Capture the cell that displays the provided text and extract its [X, Y] central coordinate. 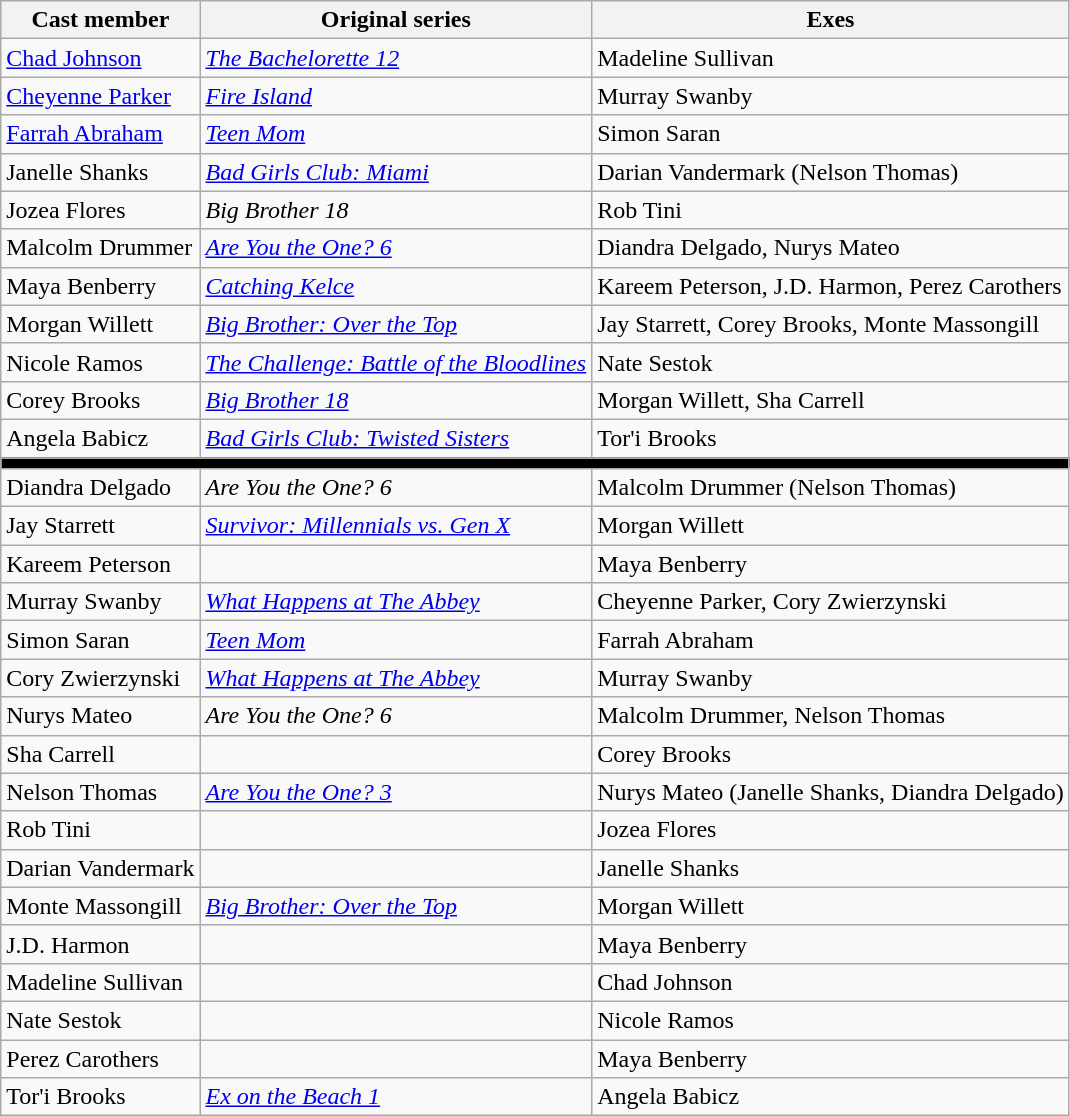
Malcolm Drummer, Nelson Thomas [831, 716]
Catching Kelce [396, 286]
Bad Girls Club: Miami [396, 172]
The Bachelorette 12 [396, 58]
Jay Starrett [100, 526]
Original series [396, 20]
Darian Vandermark [100, 868]
Kareem Peterson [100, 564]
Sha Carrell [100, 754]
Nelson Thomas [100, 792]
Perez Carothers [100, 1059]
Ex on the Beach 1 [396, 1097]
Cheyenne Parker [100, 96]
Are You the One? 3 [396, 792]
J.D. Harmon [100, 944]
Exes [831, 20]
Diandra Delgado, Nurys Mateo [831, 248]
Darian Vandermark (Nelson Thomas) [831, 172]
Cory Zwierzynski [100, 678]
Diandra Delgado [100, 488]
Jay Starrett, Corey Brooks, Monte Massongill [831, 324]
Cast member [100, 20]
Cheyenne Parker, Cory Zwierzynski [831, 602]
Monte Massongill [100, 906]
The Challenge: Battle of the Bloodlines [396, 362]
Bad Girls Club: Twisted Sisters [396, 438]
Malcolm Drummer (Nelson Thomas) [831, 488]
Fire Island [396, 96]
Morgan Willett, Sha Carrell [831, 400]
Nurys Mateo [100, 716]
Survivor: Millennials vs. Gen X [396, 526]
Nurys Mateo (Janelle Shanks, Diandra Delgado) [831, 792]
Kareem Peterson, J.D. Harmon, Perez Carothers [831, 286]
Malcolm Drummer [100, 248]
